Identify which cell holds the provided text, then report its [X, Y] central coordinate. 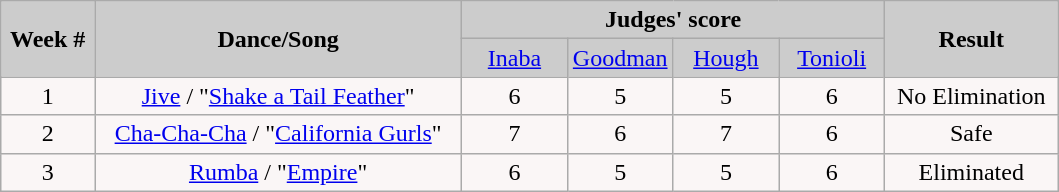
1 [48, 96]
No Elimination [972, 96]
Dance/Song [278, 39]
Rumba / "Empire" [278, 172]
Safe [972, 134]
Goodman [620, 58]
Tonioli [832, 58]
Inaba [515, 58]
Week # [48, 39]
2 [48, 134]
Judges' score [674, 20]
Eliminated [972, 172]
Hough [726, 58]
Jive / "Shake a Tail Feather" [278, 96]
Cha-Cha-Cha / "California Gurls" [278, 134]
Result [972, 39]
3 [48, 172]
